Determine the [x, y] coordinate at the center of the cell enclosing the given text.  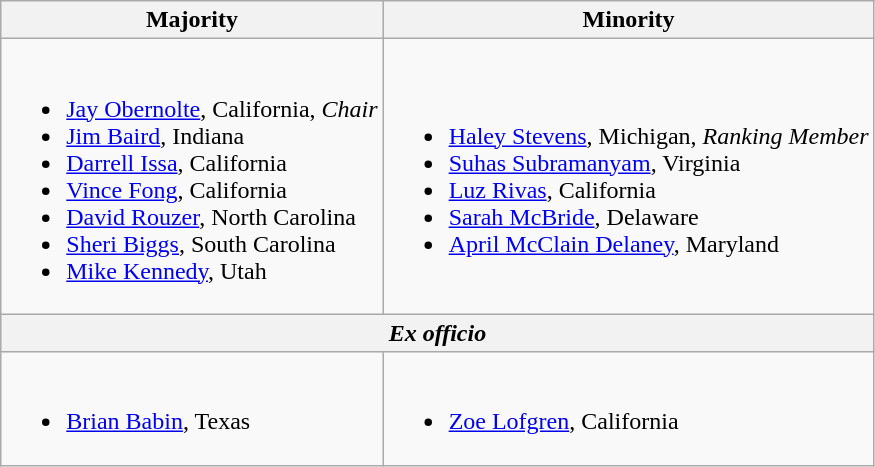
Majority [192, 20]
Minority [628, 20]
Brian Babin, Texas [192, 408]
Haley Stevens, Michigan, Ranking MemberSuhas Subramanyam, VirginiaLuz Rivas, CaliforniaSarah McBride, DelawareApril McClain Delaney, Maryland [628, 176]
Ex officio [438, 333]
Zoe Lofgren, California [628, 408]
